Provide the (x, y) coordinate of the cell's center where the given text is located.  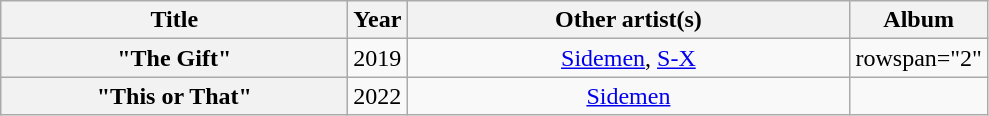
Sidemen (628, 96)
"The Gift" (174, 58)
Other artist(s) (628, 20)
rowspan="2" (919, 58)
Sidemen, S-X (628, 58)
Album (919, 20)
Year (378, 20)
2019 (378, 58)
Title (174, 20)
"This or That" (174, 96)
2022 (378, 96)
